From the cell containing the given text, extract its center point as (X, Y) coordinate. 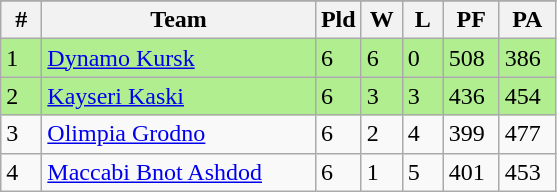
477 (527, 134)
PA (527, 20)
L (422, 20)
436 (471, 96)
401 (471, 172)
PF (471, 20)
386 (527, 58)
W (382, 20)
Olimpia Grodno (179, 134)
453 (527, 172)
Maccabi Bnot Ashdod (179, 172)
Kayseri Kaski (179, 96)
5 (422, 172)
# (22, 20)
Dynamo Kursk (179, 58)
0 (422, 58)
399 (471, 134)
Pld (338, 20)
454 (527, 96)
508 (471, 58)
Team (179, 20)
